Output the (X, Y) coordinate of the center of the cell containing the given text.  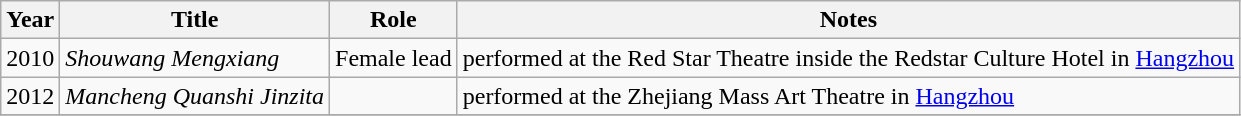
Title (195, 20)
performed at the Red Star Theatre inside the Redstar Culture Hotel in Hangzhou (848, 58)
Notes (848, 20)
Year (30, 20)
performed at the Zhejiang Mass Art Theatre in Hangzhou (848, 96)
Shouwang Mengxiang (195, 58)
2012 (30, 96)
Role (394, 20)
Mancheng Quanshi Jinzita (195, 96)
2010 (30, 58)
Female lead (394, 58)
